Provide the [X, Y] coordinate of the cell's center where the given text is located.  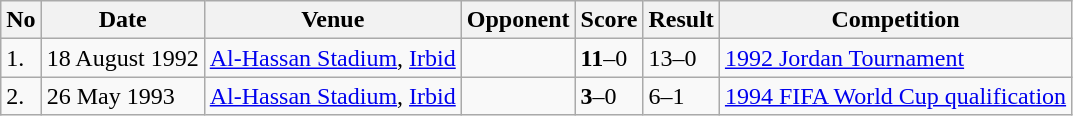
No [21, 20]
Opponent [518, 20]
6–1 [681, 96]
11–0 [609, 58]
26 May 1993 [122, 96]
3–0 [609, 96]
2. [21, 96]
Competition [895, 20]
Venue [332, 20]
Score [609, 20]
1992 Jordan Tournament [895, 58]
1994 FIFA World Cup qualification [895, 96]
Result [681, 20]
Date [122, 20]
1. [21, 58]
18 August 1992 [122, 58]
13–0 [681, 58]
